Return [X, Y] of the center of cell containing provided text 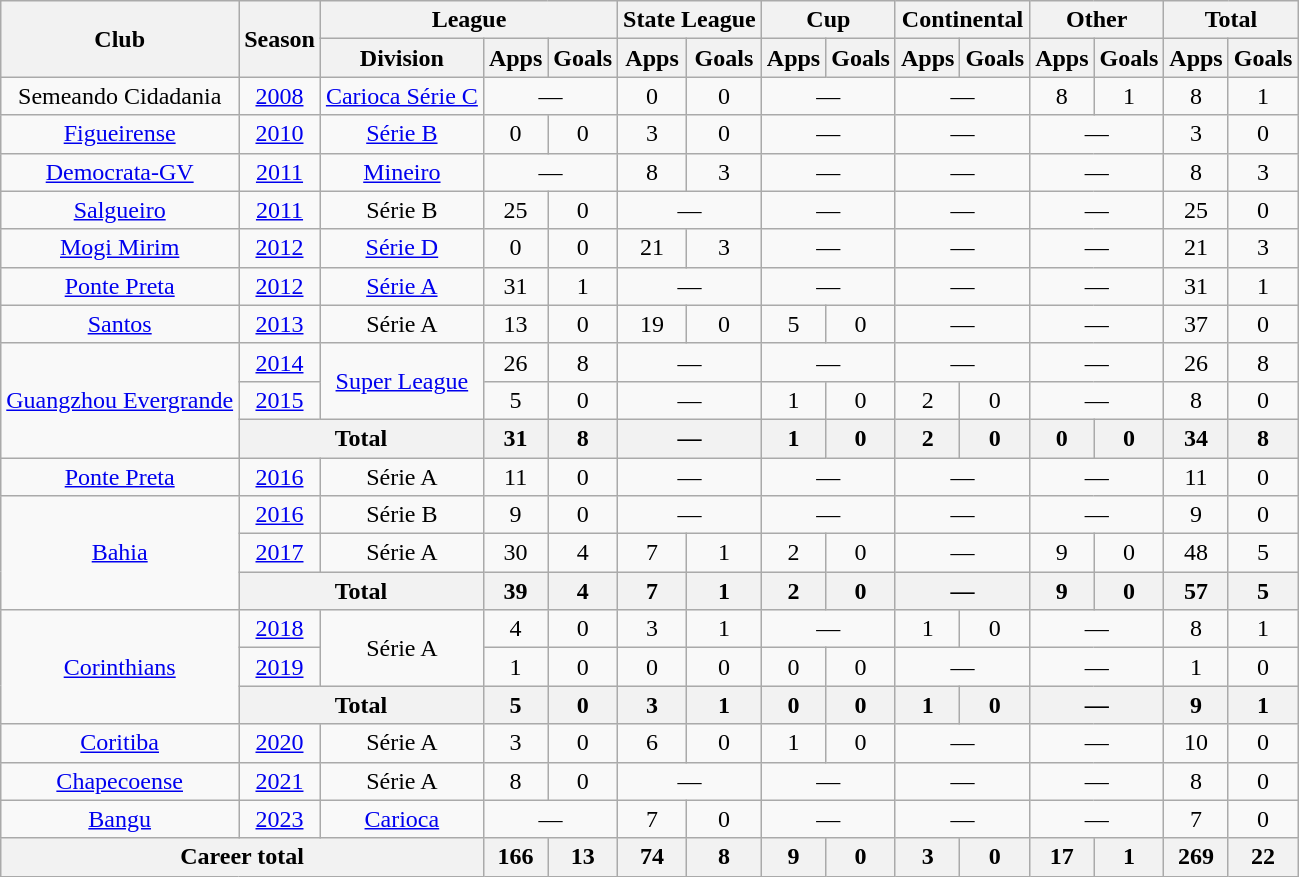
2010 [280, 134]
269 [1196, 857]
74 [652, 857]
48 [1196, 553]
22 [1263, 857]
19 [652, 324]
2021 [280, 781]
Coritiba [120, 743]
Mogi Mirim [120, 248]
Division [402, 58]
Carioca Série C [402, 96]
Cup [828, 20]
2020 [280, 743]
34 [1196, 438]
Guangzhou Evergrande [120, 400]
Figueirense [120, 134]
37 [1196, 324]
166 [515, 857]
Continental [962, 20]
Career total [242, 857]
Mineiro [402, 172]
Season [280, 39]
Chapecoense [120, 781]
2008 [280, 96]
2019 [280, 667]
Club [120, 39]
2015 [280, 400]
57 [1196, 591]
Super League [402, 381]
State League [690, 20]
Salgueiro [120, 210]
Série D [402, 248]
Carioca [402, 819]
39 [515, 591]
2017 [280, 553]
30 [515, 553]
17 [1062, 857]
10 [1196, 743]
Corinthians [120, 667]
League [468, 20]
Semeando Cidadania [120, 96]
Bangu [120, 819]
Santos [120, 324]
Democrata-GV [120, 172]
6 [652, 743]
2013 [280, 324]
2014 [280, 362]
2023 [280, 819]
Bahia [120, 553]
2018 [280, 629]
Other [1097, 20]
